Capture the cell that displays the provided text and extract its [X, Y] central coordinate. 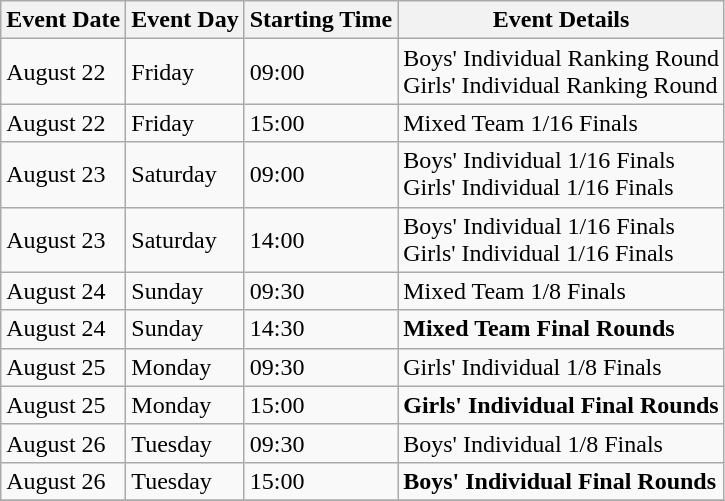
Boys' Individual 1/8 Finals [562, 443]
Event Details [562, 20]
Mixed Team Final Rounds [562, 329]
Girls' Individual 1/8 Finals [562, 367]
Event Day [185, 20]
14:30 [321, 329]
Mixed Team 1/8 Finals [562, 291]
Boys' Individual Ranking RoundGirls' Individual Ranking Round [562, 72]
Boys' Individual Final Rounds [562, 481]
Event Date [64, 20]
14:00 [321, 240]
Starting Time [321, 20]
Girls' Individual Final Rounds [562, 405]
Mixed Team 1/16 Finals [562, 123]
